Pinpoint the cell where the given text exists, returning its [X, Y] midpoint coordinate. 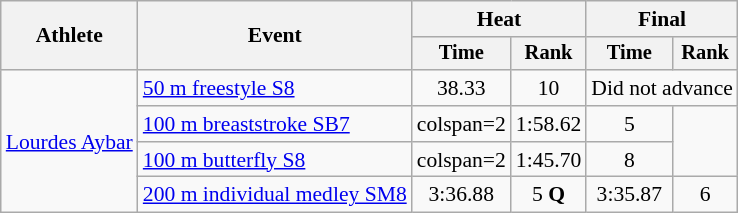
38.33 [462, 88]
1:58.62 [548, 124]
Final [662, 19]
5 Q [548, 195]
1:45.70 [548, 160]
50 m freestyle S8 [275, 88]
Heat [500, 19]
Did not advance [662, 88]
Athlete [70, 36]
200 m individual medley SM8 [275, 195]
Lourdes Aybar [70, 141]
100 m breaststroke SB7 [275, 124]
100 m butterfly S8 [275, 160]
3:36.88 [462, 195]
5 [629, 124]
3:35.87 [629, 195]
6 [705, 195]
8 [629, 160]
10 [548, 88]
Event [275, 36]
